Find where the given text appears and provide that cell's center as [X, Y] coordinate. 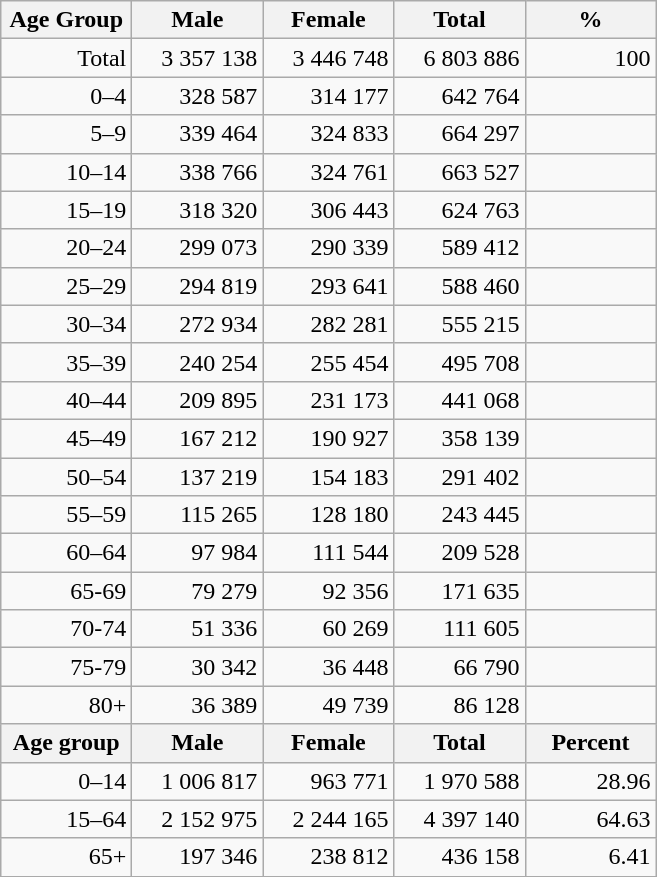
0–4 [66, 96]
25–29 [66, 286]
2 244 165 [328, 819]
588 460 [460, 286]
171 635 [460, 591]
358 139 [460, 438]
555 215 [460, 324]
100 [590, 58]
167 212 [198, 438]
28.96 [590, 781]
642 764 [460, 96]
299 073 [198, 248]
Age Group [66, 20]
115 265 [198, 515]
238 812 [328, 857]
0–14 [66, 781]
209 895 [198, 400]
45–49 [66, 438]
663 527 [460, 172]
60 269 [328, 629]
86 128 [460, 705]
306 443 [328, 210]
339 464 [198, 134]
5–9 [66, 134]
209 528 [460, 553]
6 803 886 [460, 58]
318 320 [198, 210]
70-74 [66, 629]
40–44 [66, 400]
3 357 138 [198, 58]
314 177 [328, 96]
436 158 [460, 857]
624 763 [460, 210]
10–14 [66, 172]
55–59 [66, 515]
291 402 [460, 477]
293 641 [328, 286]
197 346 [198, 857]
240 254 [198, 362]
324 833 [328, 134]
282 281 [328, 324]
4 397 140 [460, 819]
3 446 748 [328, 58]
51 336 [198, 629]
65+ [66, 857]
1 970 588 [460, 781]
36 448 [328, 667]
30–34 [66, 324]
30 342 [198, 667]
% [590, 20]
60–64 [66, 553]
92 356 [328, 591]
495 708 [460, 362]
137 219 [198, 477]
441 068 [460, 400]
338 766 [198, 172]
75-79 [66, 667]
36 389 [198, 705]
Age group [66, 743]
231 173 [328, 400]
272 934 [198, 324]
128 180 [328, 515]
6.41 [590, 857]
664 297 [460, 134]
35–39 [66, 362]
154 183 [328, 477]
294 819 [198, 286]
Percent [590, 743]
243 445 [460, 515]
65-69 [66, 591]
66 790 [460, 667]
324 761 [328, 172]
15–64 [66, 819]
111 544 [328, 553]
64.63 [590, 819]
111 605 [460, 629]
79 279 [198, 591]
589 412 [460, 248]
97 984 [198, 553]
20–24 [66, 248]
50–54 [66, 477]
15–19 [66, 210]
255 454 [328, 362]
2 152 975 [198, 819]
80+ [66, 705]
1 006 817 [198, 781]
49 739 [328, 705]
963 771 [328, 781]
190 927 [328, 438]
328 587 [198, 96]
290 339 [328, 248]
